Return the [X, Y] coordinate for the center point of the cell that contains the specified text.  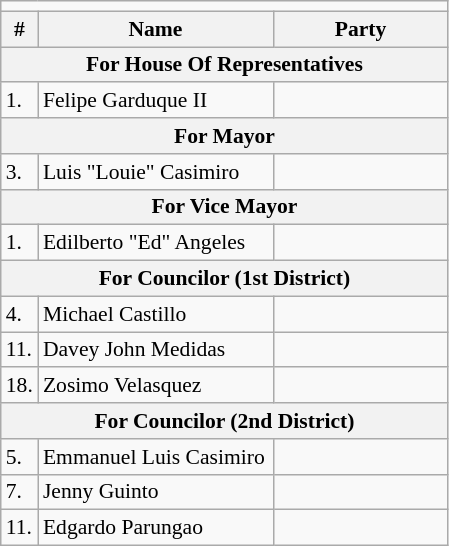
7. [20, 492]
Name [156, 29]
For Mayor [224, 136]
For House Of Representatives [224, 65]
Jenny Guinto [156, 492]
Party [360, 29]
Luis "Louie" Casimiro [156, 172]
Edgardo Parungao [156, 528]
For Councilor (2nd District) [224, 421]
# [20, 29]
For Vice Mayor [224, 207]
3. [20, 172]
4. [20, 314]
Michael Castillo [156, 314]
18. [20, 386]
Emmanuel Luis Casimiro [156, 457]
Davey John Medidas [156, 350]
Zosimo Velasquez [156, 386]
For Councilor (1st District) [224, 279]
Edilberto "Ed" Angeles [156, 243]
5. [20, 457]
Felipe Garduque II [156, 101]
